Detect which cell encompasses the target text, then output its (X, Y) center coordinate. 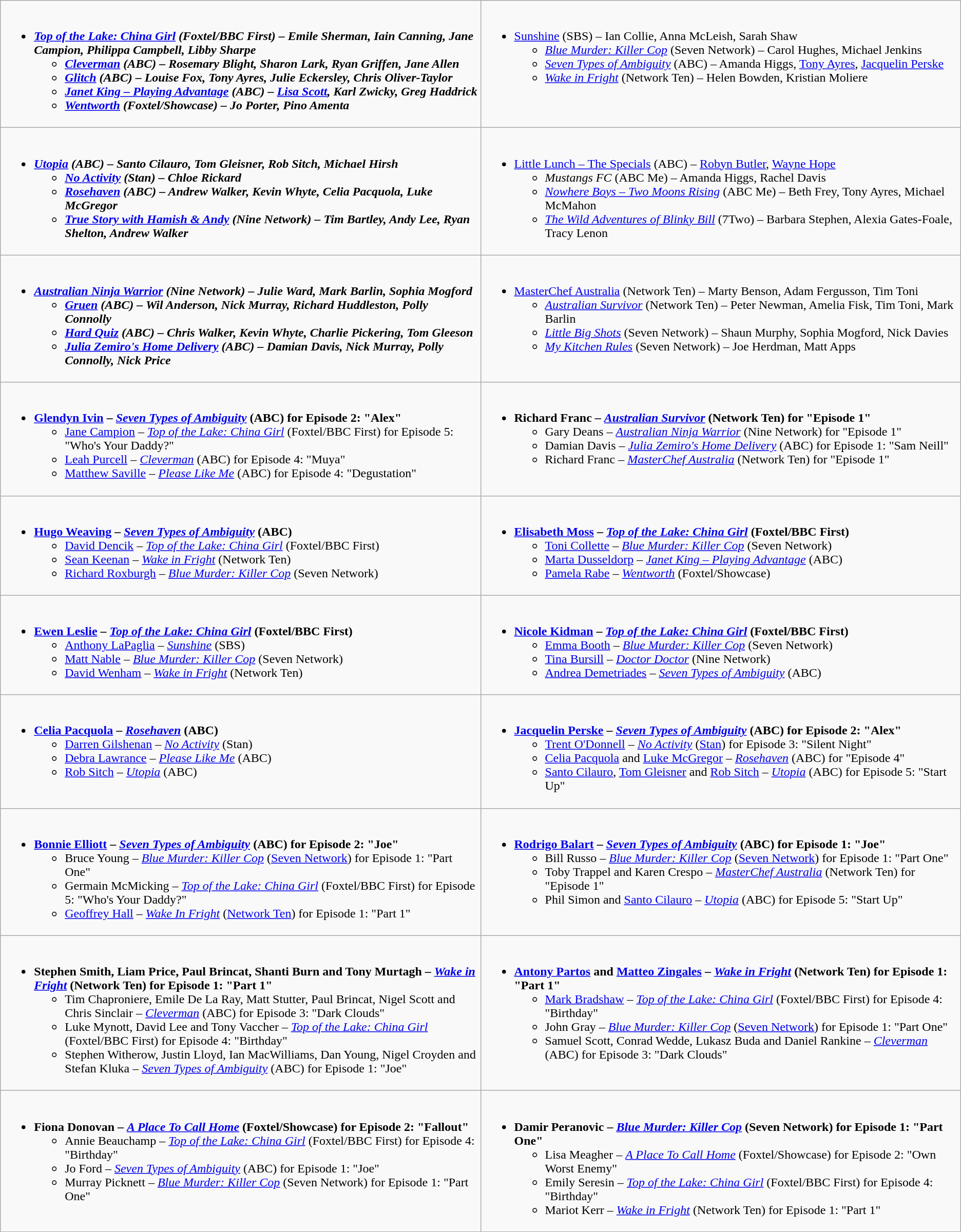
Celia Pacquola – Rosehaven (ABC)Darren Gilshenan – No Activity (Stan)Debra Lawrance – Please Like Me (ABC)Rob Sitch – Utopia (ABC) (240, 751)
